Determine the [x, y] coordinate at the center of the cell enclosing the given text.  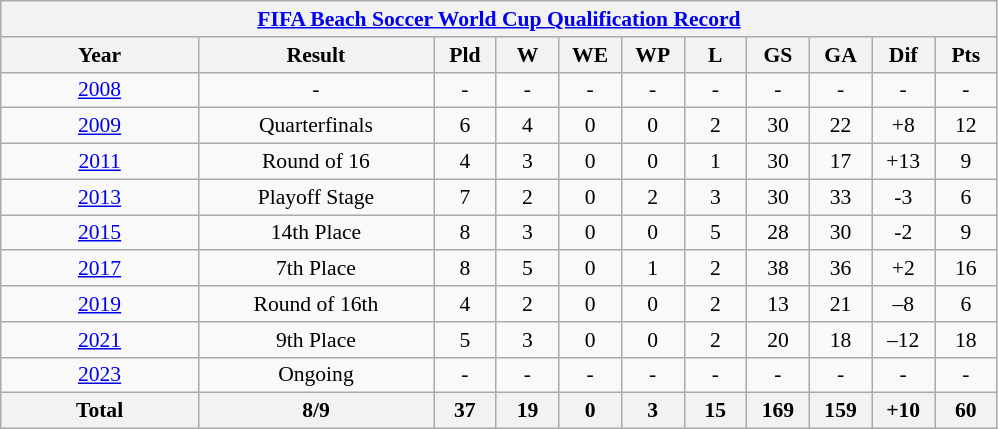
FIFA Beach Soccer World Cup Qualification Record [499, 19]
19 [528, 411]
Year [100, 55]
L [716, 55]
2019 [100, 304]
Pld [466, 55]
Playoff Stage [316, 197]
Ongoing [316, 375]
33 [840, 197]
Pts [966, 55]
+8 [904, 126]
2013 [100, 197]
Round of 16th [316, 304]
28 [778, 233]
38 [778, 269]
WE [590, 55]
7 [466, 197]
21 [840, 304]
-3 [904, 197]
-2 [904, 233]
2009 [100, 126]
8/9 [316, 411]
2008 [100, 90]
159 [840, 411]
Round of 16 [316, 162]
22 [840, 126]
GA [840, 55]
2023 [100, 375]
Result [316, 55]
2017 [100, 269]
15 [716, 411]
9th Place [316, 340]
14th Place [316, 233]
–12 [904, 340]
2021 [100, 340]
2015 [100, 233]
+13 [904, 162]
Dif [904, 55]
36 [840, 269]
Total [100, 411]
–8 [904, 304]
+10 [904, 411]
169 [778, 411]
GS [778, 55]
7th Place [316, 269]
12 [966, 126]
W [528, 55]
37 [466, 411]
Quarterfinals [316, 126]
+2 [904, 269]
13 [778, 304]
2011 [100, 162]
17 [840, 162]
20 [778, 340]
60 [966, 411]
WP [652, 55]
16 [966, 269]
